Scan for the cell matching the given text and deliver its (X, Y) coordinate at center. 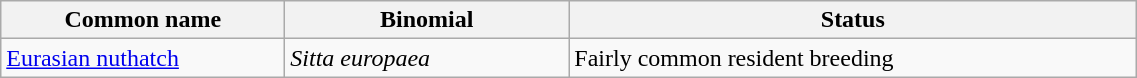
Common name (143, 20)
Status (853, 20)
Sitta europaea (427, 58)
Fairly common resident breeding (853, 58)
Eurasian nuthatch (143, 58)
Binomial (427, 20)
